Capture the cell that displays the provided text and extract its (x, y) central coordinate. 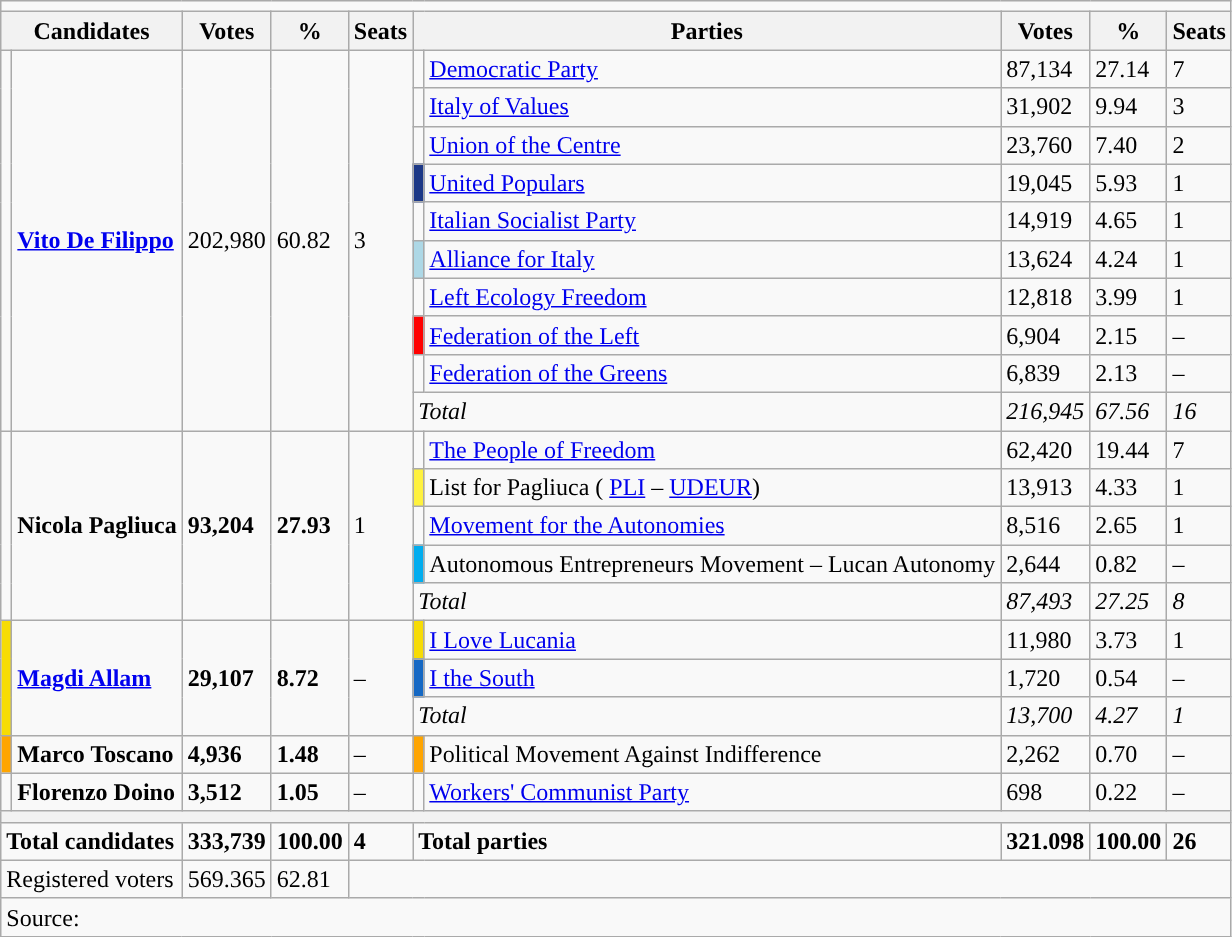
Workers' Communist Party (712, 792)
Italy of Values (712, 107)
4,936 (226, 754)
Source: (616, 917)
321.098 (1046, 841)
87,493 (1046, 602)
Marco Toscano (97, 754)
Federation of the Left (712, 335)
Political Movement Against Indifference (712, 754)
13,913 (1046, 488)
List for Pagliuca ( PLI – UDEUR) (712, 488)
31,902 (1046, 107)
3.73 (1128, 640)
19.44 (1128, 449)
3.99 (1128, 297)
Total parties (707, 841)
23,760 (1046, 145)
0.54 (1128, 678)
1.05 (310, 792)
United Populars (712, 183)
698 (1046, 792)
Parties (707, 31)
I Love Lucania (712, 640)
60.82 (310, 240)
13,700 (1046, 716)
6,839 (1046, 373)
6,904 (1046, 335)
87,134 (1046, 69)
Vito De Filippo (97, 240)
0.82 (1128, 564)
9.94 (1128, 107)
The People of Freedom (712, 449)
216,945 (1046, 411)
8,516 (1046, 526)
1.48 (310, 754)
8.72 (310, 678)
2.65 (1128, 526)
19,045 (1046, 183)
Federation of the Greens (712, 373)
Italian Socialist Party (712, 221)
Autonomous Entrepreneurs Movement – Lucan Autonomy (712, 564)
Magdi Allam (97, 678)
1,720 (1046, 678)
62.81 (310, 879)
11,980 (1046, 640)
4.33 (1128, 488)
14,919 (1046, 221)
0.22 (1128, 792)
Democratic Party (712, 69)
4.65 (1128, 221)
27.14 (1128, 69)
13,624 (1046, 259)
93,204 (226, 525)
2,262 (1046, 754)
Total candidates (92, 841)
8 (1199, 602)
Candidates (92, 31)
27.93 (310, 525)
2.15 (1128, 335)
7.40 (1128, 145)
4.27 (1128, 716)
3,512 (226, 792)
26 (1199, 841)
2 (1199, 145)
I the South (712, 678)
0.70 (1128, 754)
Movement for the Autonomies (712, 526)
62,420 (1046, 449)
16 (1199, 411)
27.25 (1128, 602)
5.93 (1128, 183)
Registered voters (92, 879)
4 (380, 841)
29,107 (226, 678)
4.24 (1128, 259)
Florenzo Doino (97, 792)
569.365 (226, 879)
202,980 (226, 240)
12,818 (1046, 297)
2.13 (1128, 373)
Left Ecology Freedom (712, 297)
Nicola Pagliuca (97, 525)
Union of the Centre (712, 145)
2,644 (1046, 564)
Alliance for Italy (712, 259)
333,739 (226, 841)
67.56 (1128, 411)
